Pinpoint the cell where the given text exists, returning its (X, Y) midpoint coordinate. 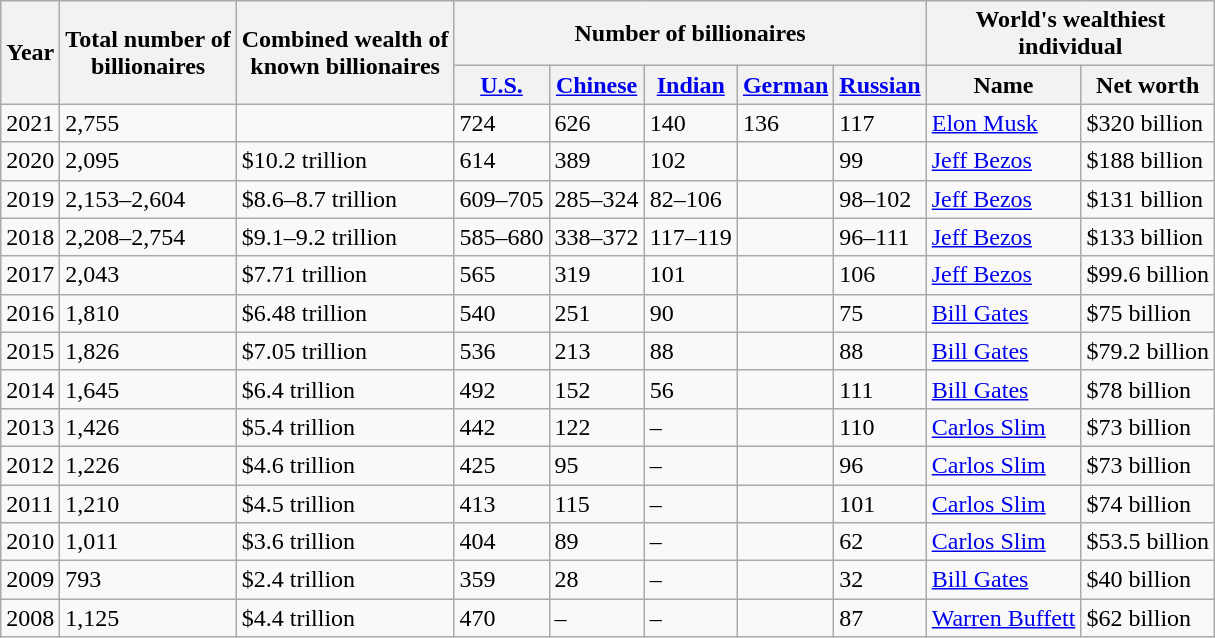
Net worth (1148, 85)
$9.1–9.2 trillion (345, 237)
1,226 (148, 465)
World's wealthiestindividual (1070, 34)
$53.5 billion (1148, 542)
793 (148, 580)
2013 (30, 427)
$5.4 trillion (345, 427)
99 (880, 161)
2018 (30, 237)
$40 billion (1148, 580)
1,645 (148, 389)
$62 billion (1148, 618)
2011 (30, 503)
626 (596, 123)
2,208–2,754 (148, 237)
$6.4 trillion (345, 389)
Elon Musk (1004, 123)
213 (596, 351)
117 (880, 123)
152 (596, 389)
111 (880, 389)
2,755 (148, 123)
$79.2 billion (1148, 351)
1,426 (148, 427)
285–324 (596, 199)
2016 (30, 313)
404 (502, 542)
1,826 (148, 351)
$75 billion (1148, 313)
2010 (30, 542)
32 (880, 580)
1,125 (148, 618)
2014 (30, 389)
$133 billion (1148, 237)
Year (30, 52)
2012 (30, 465)
96–111 (880, 237)
56 (690, 389)
2,153–2,604 (148, 199)
$4.6 trillion (345, 465)
$7.71 trillion (345, 275)
1,011 (148, 542)
724 (502, 123)
Number of billionaires (690, 34)
90 (690, 313)
2,095 (148, 161)
$4.4 trillion (345, 618)
122 (596, 427)
359 (502, 580)
110 (880, 427)
$4.5 trillion (345, 503)
$2.4 trillion (345, 580)
$7.05 trillion (345, 351)
87 (880, 618)
$131 billion (1148, 199)
$188 billion (1148, 161)
442 (502, 427)
106 (880, 275)
75 (880, 313)
$320 billion (1148, 123)
$8.6–8.7 trillion (345, 199)
614 (502, 161)
$78 billion (1148, 389)
413 (502, 503)
2021 (30, 123)
136 (785, 123)
2009 (30, 580)
96 (880, 465)
2,043 (148, 275)
82–106 (690, 199)
470 (502, 618)
319 (596, 275)
609–705 (502, 199)
Combined wealth ofknown billionaires (345, 52)
425 (502, 465)
Russian (880, 85)
98–102 (880, 199)
Indian (690, 85)
1,810 (148, 313)
389 (596, 161)
28 (596, 580)
102 (690, 161)
Warren Buffett (1004, 618)
Total number ofbillionaires (148, 52)
2020 (30, 161)
German (785, 85)
62 (880, 542)
89 (596, 542)
$10.2 trillion (345, 161)
1,210 (148, 503)
$3.6 trillion (345, 542)
Chinese (596, 85)
2019 (30, 199)
2017 (30, 275)
338–372 (596, 237)
251 (596, 313)
2008 (30, 618)
$99.6 billion (1148, 275)
95 (596, 465)
Name (1004, 85)
$6.48 trillion (345, 313)
585–680 (502, 237)
115 (596, 503)
117–119 (690, 237)
540 (502, 313)
565 (502, 275)
492 (502, 389)
2015 (30, 351)
536 (502, 351)
140 (690, 123)
$74 billion (1148, 503)
U.S. (502, 85)
